Locate the cell with the specified text and output its (x, y) center coordinate. 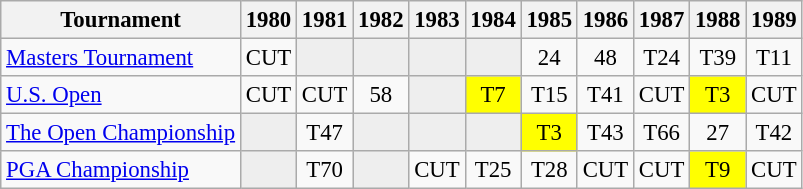
T70 (325, 170)
1987 (661, 20)
T28 (549, 170)
27 (718, 133)
T15 (549, 95)
The Open Championship (121, 133)
1983 (437, 20)
1988 (718, 20)
1984 (493, 20)
1985 (549, 20)
T43 (605, 133)
48 (605, 58)
U.S. Open (121, 95)
Masters Tournament (121, 58)
T66 (661, 133)
58 (381, 95)
T9 (718, 170)
1980 (268, 20)
PGA Championship (121, 170)
T42 (774, 133)
T25 (493, 170)
T39 (718, 58)
T11 (774, 58)
1981 (325, 20)
T7 (493, 95)
1989 (774, 20)
T41 (605, 95)
Tournament (121, 20)
1982 (381, 20)
T47 (325, 133)
1986 (605, 20)
T24 (661, 58)
24 (549, 58)
